Locate the cell with the specified text and output its [X, Y] center coordinate. 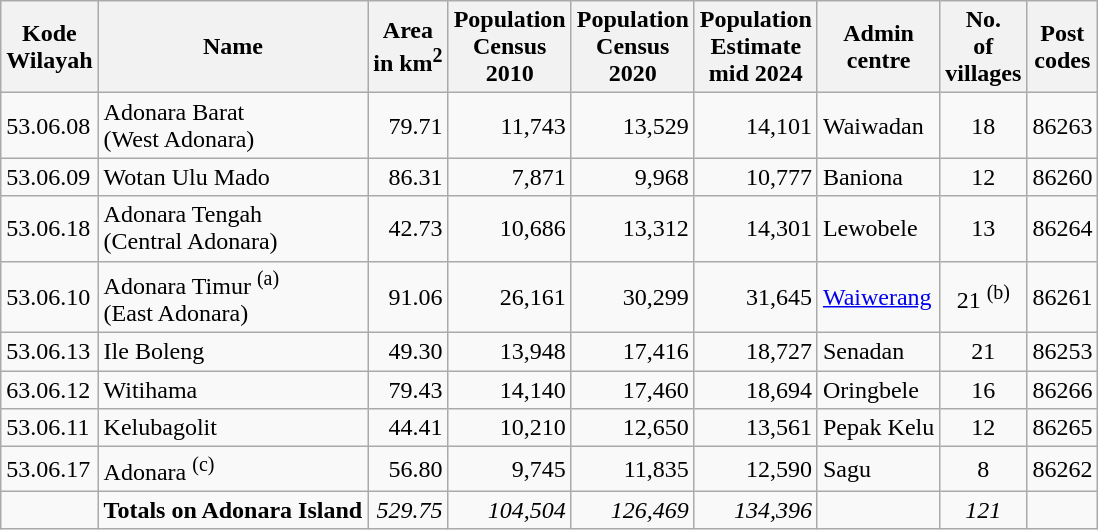
53.06.10 [50, 297]
Senadan [878, 352]
49.30 [408, 352]
53.06.18 [50, 228]
16 [984, 390]
53.06.09 [50, 177]
Baniona [878, 177]
Oringbele [878, 390]
Adonara Barat (West Adonara) [233, 126]
44.41 [408, 428]
13,529 [632, 126]
10,210 [510, 428]
Postcodes [1062, 47]
86261 [1062, 297]
14,101 [756, 126]
Pepak Kelu [878, 428]
79.71 [408, 126]
26,161 [510, 297]
18,694 [756, 390]
10,686 [510, 228]
11,743 [510, 126]
13,948 [510, 352]
8 [984, 470]
126,469 [632, 510]
Admin centre [878, 47]
86262 [1062, 470]
Waiwadan [878, 126]
Adonara Timur (a) (East Adonara) [233, 297]
53.06.11 [50, 428]
Adonara Tengah (Central Adonara) [233, 228]
86265 [1062, 428]
21 [984, 352]
121 [984, 510]
86260 [1062, 177]
18,727 [756, 352]
53.06.17 [50, 470]
PopulationCensus2010 [510, 47]
17,416 [632, 352]
Ile Boleng [233, 352]
104,504 [510, 510]
Kode Wilayah [50, 47]
13,561 [756, 428]
No.ofvillages [984, 47]
31,645 [756, 297]
13,312 [632, 228]
9,745 [510, 470]
14,140 [510, 390]
Totals on Adonara Island [233, 510]
9,968 [632, 177]
86253 [1062, 352]
63.06.12 [50, 390]
86266 [1062, 390]
18 [984, 126]
53.06.13 [50, 352]
13 [984, 228]
Name [233, 47]
17,460 [632, 390]
14,301 [756, 228]
134,396 [756, 510]
86264 [1062, 228]
Adonara (c) [233, 470]
53.06.08 [50, 126]
529.75 [408, 510]
30,299 [632, 297]
86263 [1062, 126]
10,777 [756, 177]
Area in km2 [408, 47]
Waiwerang [878, 297]
Kelubagolit [233, 428]
79.43 [408, 390]
Sagu [878, 470]
86.31 [408, 177]
91.06 [408, 297]
Witihama [233, 390]
21 (b) [984, 297]
PopulationEstimatemid 2024 [756, 47]
56.80 [408, 470]
11,835 [632, 470]
42.73 [408, 228]
12,590 [756, 470]
Lewobele [878, 228]
7,871 [510, 177]
PopulationCensus2020 [632, 47]
12,650 [632, 428]
Wotan Ulu Mado [233, 177]
